Find where the given text appears and provide that cell's center as (x, y) coordinate. 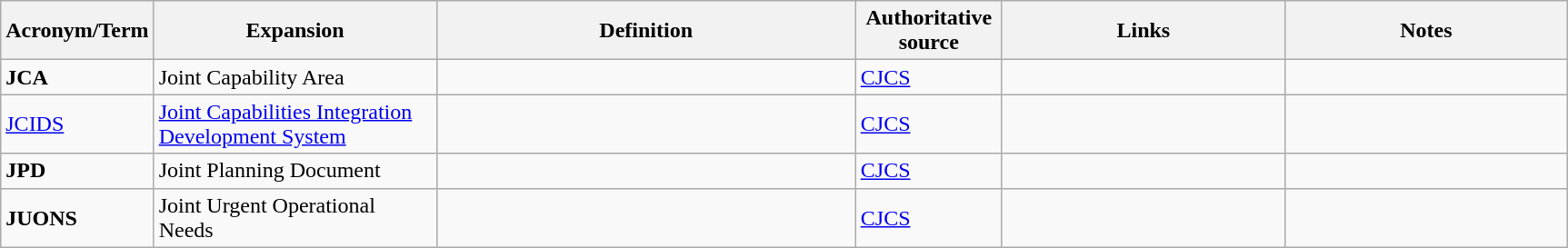
Links (1144, 31)
Authoritative source (929, 31)
Definition (645, 31)
JUONS (77, 218)
JCIDS (77, 124)
Notes (1425, 31)
Joint Capabilities Integration Development System (295, 124)
JPD (77, 171)
Joint Capability Area (295, 77)
Joint Urgent Operational Needs (295, 218)
Joint Planning Document (295, 171)
Expansion (295, 31)
Acronym/Term (77, 31)
JCA (77, 77)
